Capture the cell that displays the provided text and extract its [x, y] central coordinate. 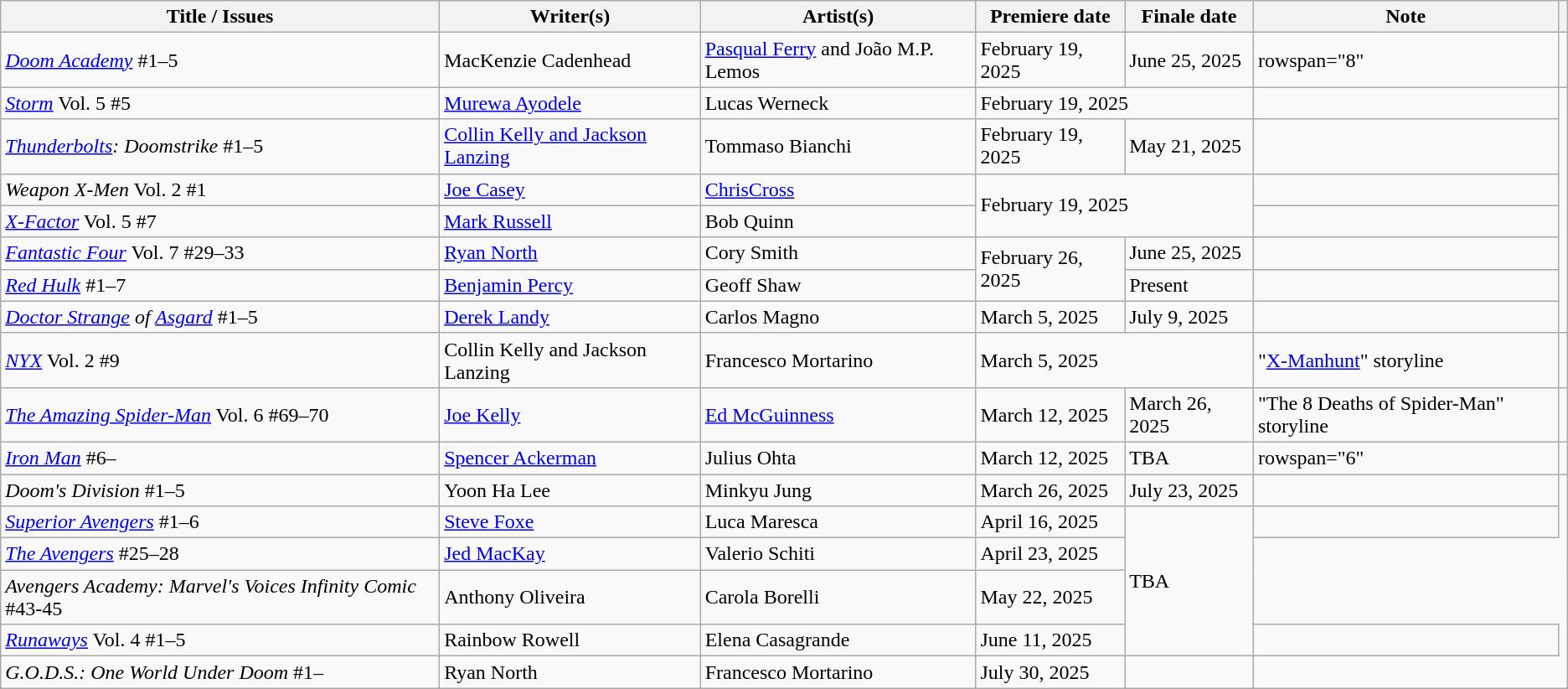
Cory Smith [838, 253]
"The 8 Deaths of Spider-Man" storyline [1406, 414]
April 16, 2025 [1050, 522]
The Avengers #25–28 [220, 554]
Tommaso Bianchi [838, 146]
Thunderbolts: Doomstrike #1–5 [220, 146]
Runaways Vol. 4 #1–5 [220, 640]
Red Hulk #1–7 [220, 285]
Jed MacKay [570, 554]
Pasqual Ferry and João M.P. Lemos [838, 60]
Bob Quinn [838, 221]
Mark Russell [570, 221]
Artist(s) [838, 17]
Premiere date [1050, 17]
February 26, 2025 [1050, 269]
Finale date [1189, 17]
Storm Vol. 5 #5 [220, 103]
"X-Manhunt" storyline [1406, 360]
Writer(s) [570, 17]
MacKenzie Cadenhead [570, 60]
Rainbow Rowell [570, 640]
Avengers Academy: Marvel's Voices Infinity Comic #43-45 [220, 597]
Carola Borelli [838, 597]
Present [1189, 285]
Minkyu Jung [838, 490]
ChrisCross [838, 189]
Carlos Magno [838, 317]
Iron Man #6– [220, 458]
July 23, 2025 [1189, 490]
Ed McGuinness [838, 414]
Julius Ohta [838, 458]
May 22, 2025 [1050, 597]
May 21, 2025 [1189, 146]
Murewa Ayodele [570, 103]
April 23, 2025 [1050, 554]
Weapon X-Men Vol. 2 #1 [220, 189]
Luca Maresca [838, 522]
Joe Kelly [570, 414]
Spencer Ackerman [570, 458]
Anthony Oliveira [570, 597]
X-Factor Vol. 5 #7 [220, 221]
July 9, 2025 [1189, 317]
Doom Academy #1–5 [220, 60]
Joe Casey [570, 189]
Geoff Shaw [838, 285]
Steve Foxe [570, 522]
Valerio Schiti [838, 554]
Doom's Division #1–5 [220, 490]
Doctor Strange of Asgard #1–5 [220, 317]
rowspan="6" [1406, 458]
rowspan="8" [1406, 60]
NYX Vol. 2 #9 [220, 360]
Lucas Werneck [838, 103]
Title / Issues [220, 17]
G.O.D.S.: One World Under Doom #1– [220, 672]
Yoon Ha Lee [570, 490]
June 11, 2025 [1050, 640]
Superior Avengers #1–6 [220, 522]
Fantastic Four Vol. 7 #29–33 [220, 253]
Derek Landy [570, 317]
Benjamin Percy [570, 285]
July 30, 2025 [1050, 672]
The Amazing Spider-Man Vol. 6 #69–70 [220, 414]
Elena Casagrande [838, 640]
Note [1406, 17]
